Detect which cell encompasses the target text, then output its [x, y] center coordinate. 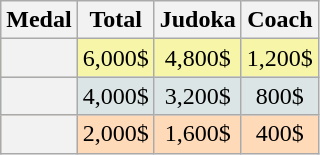
Medal [39, 20]
1,600$ [198, 134]
6,000$ [116, 58]
2,000$ [116, 134]
400$ [280, 134]
3,200$ [198, 96]
Coach [280, 20]
1,200$ [280, 58]
Total [116, 20]
Judoka [198, 20]
4,000$ [116, 96]
800$ [280, 96]
4,800$ [198, 58]
